Scan for the cell matching the given text and deliver its [X, Y] coordinate at center. 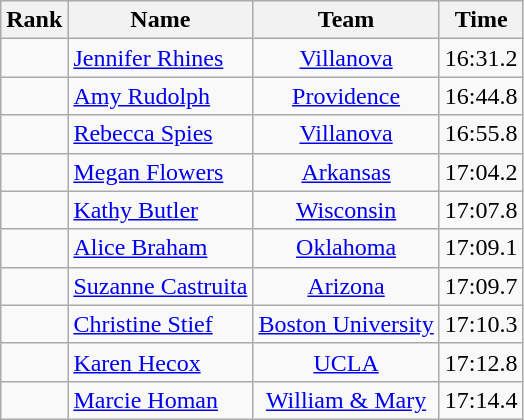
17:07.8 [481, 210]
UCLA [346, 362]
Team [346, 20]
16:55.8 [481, 134]
Rebecca Spies [160, 134]
Christine Stief [160, 324]
Karen Hecox [160, 362]
Kathy Butler [160, 210]
17:09.1 [481, 248]
16:31.2 [481, 58]
Time [481, 20]
Name [160, 20]
16:44.8 [481, 96]
17:10.3 [481, 324]
Suzanne Castruita [160, 286]
Arkansas [346, 172]
Arizona [346, 286]
17:04.2 [481, 172]
Jennifer Rhines [160, 58]
17:12.8 [481, 362]
17:09.7 [481, 286]
Wisconsin [346, 210]
Providence [346, 96]
Alice Braham [160, 248]
Amy Rudolph [160, 96]
17:14.4 [481, 400]
Boston University [346, 324]
Rank [34, 20]
Megan Flowers [160, 172]
Marcie Homan [160, 400]
William & Mary [346, 400]
Oklahoma [346, 248]
